Locate the cell with the specified text and output its (X, Y) center coordinate. 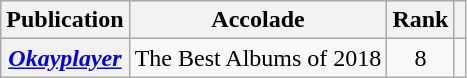
8 (420, 58)
The Best Albums of 2018 (258, 58)
Publication (65, 20)
Accolade (258, 20)
Rank (420, 20)
Okayplayer (65, 58)
